Detect which cell encompasses the target text, then output its (X, Y) center coordinate. 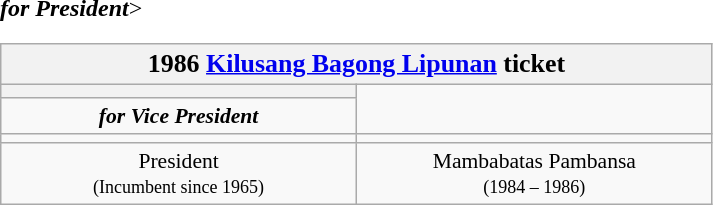
Mambabatas Pambansa(1984 – 1986) (534, 174)
for Vice President (179, 116)
1986 Kilusang Bagong Lipunan ticket (356, 64)
President(Incumbent since 1965) (179, 174)
